Detect which cell encompasses the target text, then output its (X, Y) center coordinate. 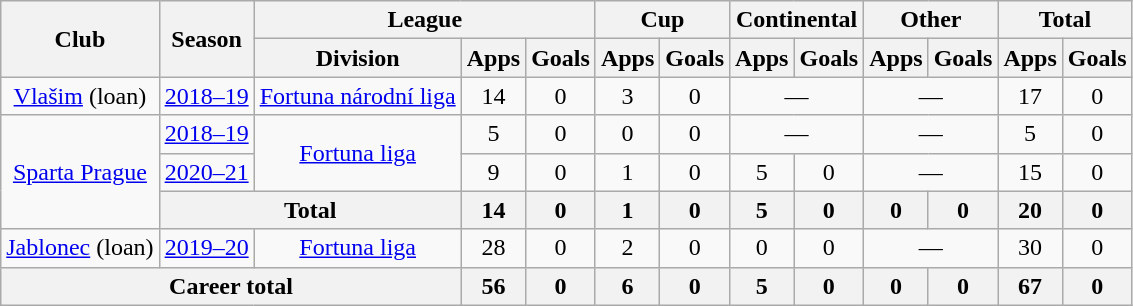
Season (206, 39)
3 (627, 96)
Continental (797, 20)
Other (931, 20)
28 (493, 248)
67 (1030, 286)
Career total (231, 286)
Sparta Prague (80, 172)
Vlašim (loan) (80, 96)
56 (493, 286)
2 (627, 248)
Jablonec (loan) (80, 248)
Fortuna národní liga (358, 96)
30 (1030, 248)
League (424, 20)
20 (1030, 210)
Division (358, 58)
2019–20 (206, 248)
17 (1030, 96)
Club (80, 39)
9 (493, 172)
6 (627, 286)
15 (1030, 172)
2020–21 (206, 172)
Cup (662, 20)
